Pinpoint the cell where the given text exists, returning its (x, y) midpoint coordinate. 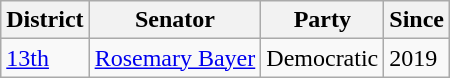
13th (45, 58)
District (45, 20)
Since (417, 20)
2019 (417, 58)
Democratic (322, 58)
Rosemary Bayer (175, 58)
Party (322, 20)
Senator (175, 20)
